Detect which cell encompasses the target text, then output its [x, y] center coordinate. 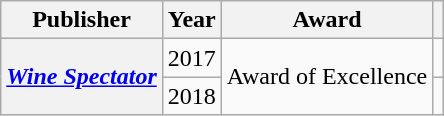
Award [326, 20]
Year [192, 20]
Publisher [82, 20]
Wine Spectator [82, 77]
2018 [192, 96]
Award of Excellence [326, 77]
2017 [192, 58]
